Provide the (x, y) coordinate of the cell's center where the given text is located.  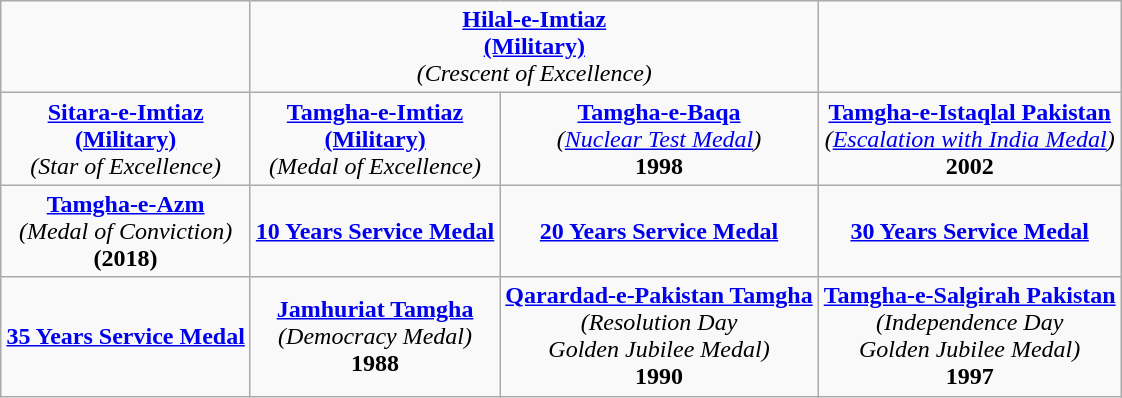
Sitara-e-Imtiaz(Military)(Star of Excellence) (126, 139)
30 Years Service Medal (970, 231)
Tamgha-e-Azm(Medal of Conviction)(2018) (126, 231)
Jamhuriat Tamgha(Democracy Medal)1988 (374, 336)
20 Years Service Medal (659, 231)
Tamgha-e-Istaqlal Pakistan(Escalation with India Medal)2002 (970, 139)
Tamgha-e-Imtiaz(Military)(Medal of Excellence) (374, 139)
Hilal-e-Imtiaz(Military)(Crescent of Excellence) (534, 47)
Tamgha-e-Salgirah Pakistan(Independence DayGolden Jubilee Medal)1997 (970, 336)
Tamgha-e-Baqa(Nuclear Test Medal)1998 (659, 139)
10 Years Service Medal (374, 231)
35 Years Service Medal (126, 336)
Qarardad-e-Pakistan Tamgha(Resolution DayGolden Jubilee Medal)1990 (659, 336)
